Search for the cell housing the specified text and yield its (X, Y) center coordinate. 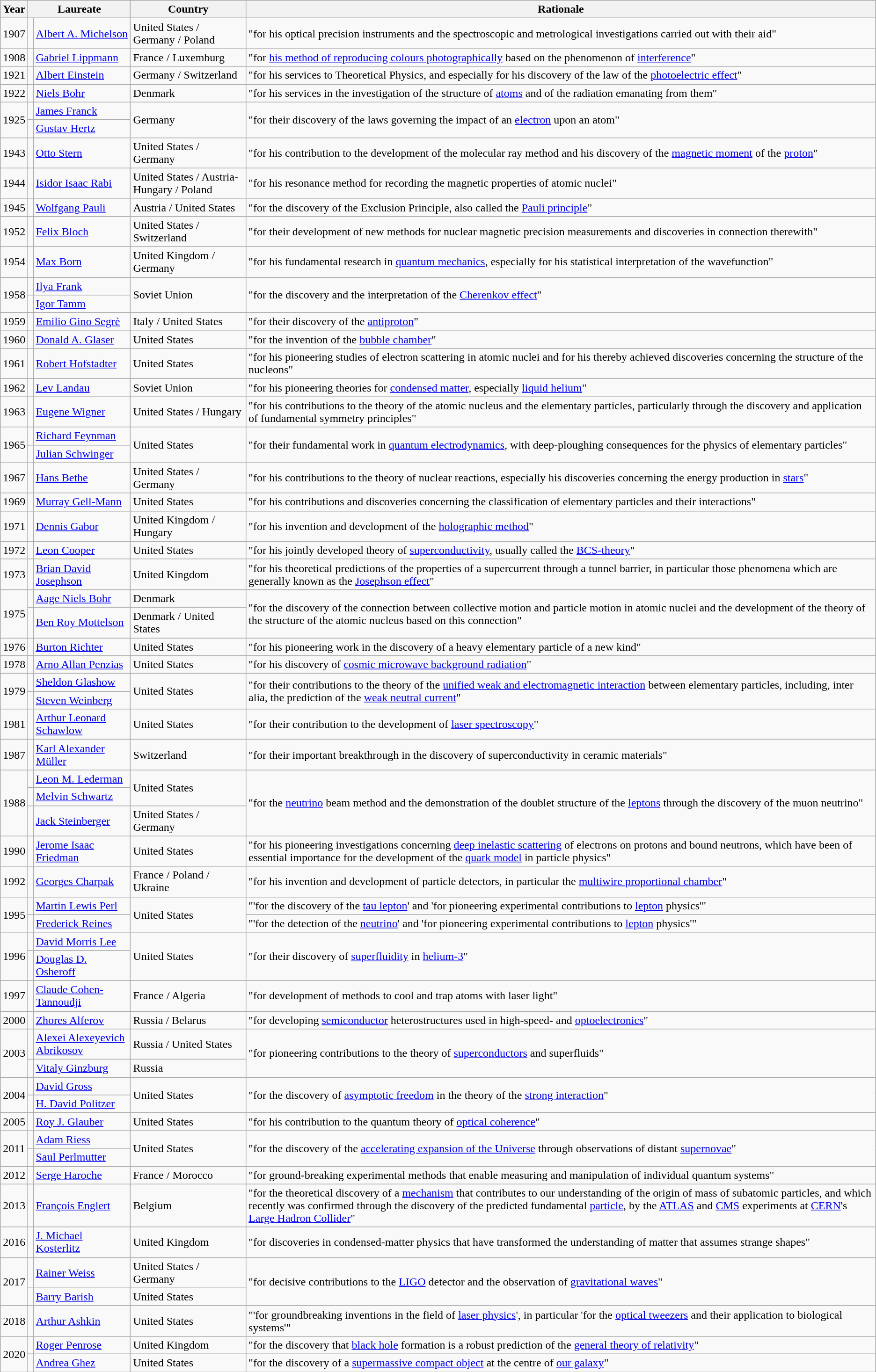
Arthur Ashkin (82, 1321)
Laureate (80, 9)
1972 (14, 550)
"for his services in the investigation of the structure of atoms and of the radiation emanating from them" (561, 93)
Karl Alexander Müller (82, 755)
"for his optical precision instruments and the spectroscopic and metrological investigations carried out with their aid" (561, 34)
Roger Penrose (82, 1345)
"for his contribution to the quantum theory of optical coherence" (561, 1122)
Arno Allan Penzias (82, 665)
"for his pioneering theories for condensed matter, especially liquid helium" (561, 388)
1908 (14, 58)
"for his contributions and discoveries concerning the classification of elementary particles and their interactions" (561, 502)
1921 (14, 75)
Igor Tamm (82, 304)
David Gross (82, 1086)
1907 (14, 34)
1944 (14, 183)
J. Michael Kosterlitz (82, 1242)
Andrea Ghez (82, 1363)
Robert Hofstadter (82, 364)
"'for the detection of the neutrino' and 'for pioneering experimental contributions to lepton physics'" (561, 923)
Julian Schwinger (82, 454)
Barry Barish (82, 1297)
"for his invention and development of particle detectors, in particular the multiwire proportional chamber" (561, 881)
"for his resonance method for recording the magnetic properties of atomic nuclei" (561, 183)
1963 (14, 412)
2003 (14, 1053)
Rainer Weiss (82, 1272)
Zhores Alferov (82, 1020)
Murray Gell-Mann (82, 502)
1925 (14, 120)
"for the discovery of asymptotic freedom in the theory of the strong interaction" (561, 1095)
1988 (14, 803)
Eugene Wigner (82, 412)
Albert Einstein (82, 75)
James Franck (82, 111)
Roy J. Glauber (82, 1122)
"for his discovery of cosmic microwave background radiation" (561, 665)
"for his invention and development of the holographic method" (561, 526)
Aage Niels Bohr (82, 598)
"for the discovery that black hole formation is a robust prediction of the general theory of relativity" (561, 1345)
Country (188, 9)
Arthur Leonard Schawlow (82, 724)
Max Born (82, 262)
1996 (14, 956)
Saul Perlmutter (82, 1157)
"for the neutrino beam method and the demonstration of the doublet structure of the leptons through the discovery of the muon neutrino" (561, 803)
Richard Feynman (82, 436)
Adam Riess (82, 1140)
"for ground-breaking experimental methods that enable measuring and manipulation of individual quantum systems" (561, 1175)
Russia / Belarus (188, 1020)
1960 (14, 340)
Niels Bohr (82, 93)
United States / Switzerland (188, 231)
1961 (14, 364)
"for his jointly developed theory of superconductivity, usually called the BCS-theory" (561, 550)
1969 (14, 502)
Wolfgang Pauli (82, 207)
"for their development of new methods for nuclear magnetic precision measurements and discoveries in connection therewith" (561, 231)
Italy / United States (188, 322)
"for their important breakthrough in the discovery of superconductivity in ceramic materials" (561, 755)
United States / Germany / Poland (188, 34)
"for the discovery of the Exclusion Principle, also called the Pauli principle" (561, 207)
United Kingdom / Hungary (188, 526)
2005 (14, 1122)
"for the discovery and the interpretation of the Cherenkov effect" (561, 295)
Year (14, 9)
Belgium (188, 1205)
Hans Bethe (82, 478)
Germany (188, 120)
"for the discovery of a supermassive compact object at the centre of our galaxy" (561, 1363)
1997 (14, 995)
Otto Stern (82, 152)
Ilya Frank (82, 286)
Burton Richter (82, 647)
"for decisive contributions to the LIGO detector and the observation of gravitational waves" (561, 1282)
1958 (14, 295)
2017 (14, 1282)
2012 (14, 1175)
Claude Cohen-Tannoudji (82, 995)
Dennis Gabor (82, 526)
Serge Haroche (82, 1175)
1981 (14, 724)
France / Morocco (188, 1175)
Germany / Switzerland (188, 75)
"for their contribution to the development of laser spectroscopy" (561, 724)
1976 (14, 647)
"'for groundbreaking inventions in the field of laser physics', in particular 'for the optical tweezers and their application to biological systems'" (561, 1321)
Felix Bloch (82, 231)
Martin Lewis Perl (82, 906)
France / Algeria (188, 995)
"for the invention of the bubble chamber" (561, 340)
Austria / United States (188, 207)
"for his contribution to the development of the molecular ray method and his discovery of the magnetic moment of the proton" (561, 152)
1979 (14, 691)
"for his method of reproducing colours photographically based on the phenomenon of interference" (561, 58)
Jerome Isaac Friedman (82, 851)
"for his pioneering work in the discovery of a heavy elementary particle of a new kind" (561, 647)
1954 (14, 262)
Jack Steinberger (82, 820)
François Englert (82, 1205)
Steven Weinberg (82, 700)
1943 (14, 152)
2016 (14, 1242)
Switzerland (188, 755)
H. David Politzer (82, 1104)
Brian David Josephson (82, 574)
"for his contributions to the theory of nuclear reactions, especially his discoveries concerning the energy production in stars" (561, 478)
"for their discovery of the laws governing the impact of an electron upon an atom" (561, 120)
2018 (14, 1321)
Georges Charpak (82, 881)
1965 (14, 445)
"for pioneering contributions to the theory of superconductors and superfluids" (561, 1053)
"for the discovery of the accelerating expansion of the Universe through observations of distant supernovae" (561, 1148)
1922 (14, 93)
Gustav Hertz (82, 129)
1962 (14, 388)
Melvin Schwartz (82, 797)
Rationale (561, 9)
1973 (14, 574)
2004 (14, 1095)
Isidor Isaac Rabi (82, 183)
"for their fundamental work in quantum electrodynamics, with deep-ploughing consequences for the physics of elementary particles" (561, 445)
"for his services to Theoretical Physics, and especially for his discovery of the law of the photoelectric effect" (561, 75)
2011 (14, 1148)
Denmark / United States (188, 622)
2013 (14, 1205)
"for discoveries in condensed-matter physics that have transformed the understanding of matter that assumes strange shapes" (561, 1242)
1959 (14, 322)
Albert A. Michelson (82, 34)
Leon M. Lederman (82, 779)
United States / Austria-Hungary / Poland (188, 183)
Ben Roy Mottelson (82, 622)
2000 (14, 1020)
1971 (14, 526)
"for his fundamental research in quantum mechanics, especially for his statistical interpretation of the wavefunction" (561, 262)
Russia (188, 1068)
Leon Cooper (82, 550)
2020 (14, 1354)
United States / Hungary (188, 412)
David Morris Lee (82, 941)
1978 (14, 665)
"'for the discovery of the tau lepton' and 'for pioneering experimental contributions to lepton physics'" (561, 906)
1987 (14, 755)
Douglas D. Osheroff (82, 965)
1945 (14, 207)
Russia / United States (188, 1044)
Donald A. Glaser (82, 340)
Lev Landau (82, 388)
1967 (14, 478)
1952 (14, 231)
Sheldon Glashow (82, 682)
1995 (14, 915)
United Kingdom / Germany (188, 262)
"for developing semiconductor heterostructures used in high-speed- and optoelectronics" (561, 1020)
Vitaly Ginzburg (82, 1068)
1990 (14, 851)
"for their discovery of superfluidity in helium-3" (561, 956)
Emilio Gino Segrè (82, 322)
"for their discovery of the antiproton" (561, 322)
Frederick Reines (82, 923)
Alexei Alexeyevich Abrikosov (82, 1044)
1992 (14, 881)
1975 (14, 614)
Gabriel Lippmann (82, 58)
"for development of methods to cool and trap atoms with laser light" (561, 995)
France / Luxemburg (188, 58)
France / Poland / Ukraine (188, 881)
